Identify which cell holds the provided text, then report its (x, y) central coordinate. 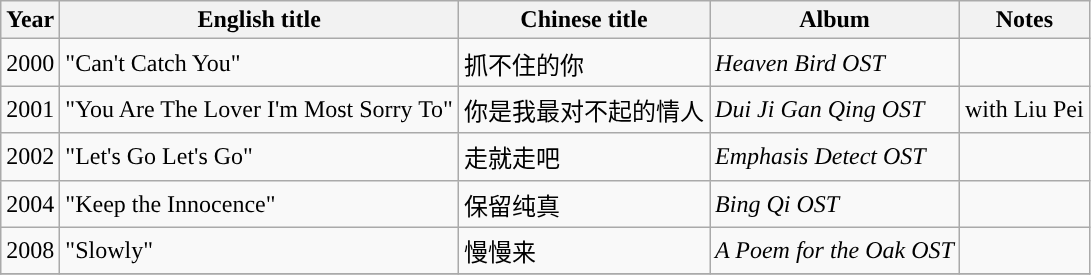
Chinese title (584, 20)
Emphasis Detect OST (835, 156)
2001 (30, 110)
"You Are The Lover I'm Most Sorry To" (260, 110)
"Keep the Innocence" (260, 204)
你是我最对不起的情人 (584, 110)
"Let's Go Let's Go" (260, 156)
Bing Qi OST (835, 204)
走就走吧 (584, 156)
A Poem for the Oak OST (835, 250)
慢慢来 (584, 250)
English title (260, 20)
保留纯真 (584, 204)
抓不住的你 (584, 62)
2000 (30, 62)
Album (835, 20)
2002 (30, 156)
Notes (1024, 20)
"Slowly" (260, 250)
2004 (30, 204)
Dui Ji Gan Qing OST (835, 110)
"Can't Catch You" (260, 62)
Year (30, 20)
with Liu Pei (1024, 110)
2008 (30, 250)
Heaven Bird OST (835, 62)
